For the text-containing cell, return its midpoint in [X, Y] coordinate format. 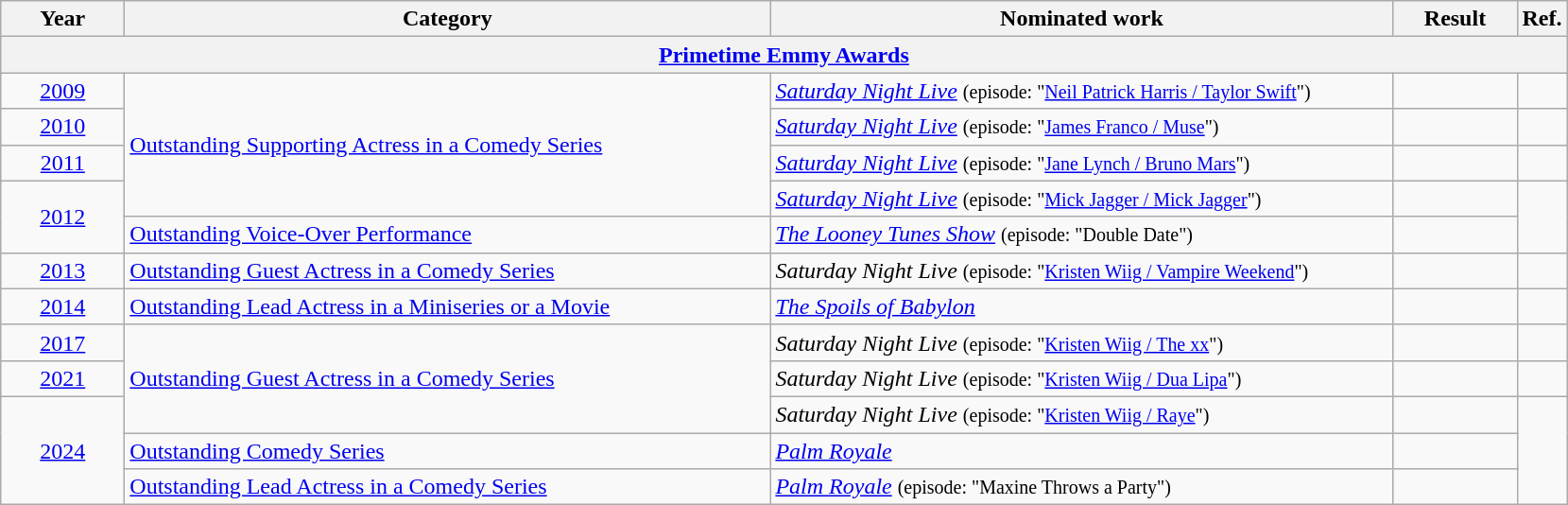
Outstanding Voice-Over Performance [448, 235]
2010 [62, 127]
Category [448, 19]
2011 [62, 163]
Saturday Night Live (episode: "Kristen Wiig / The xx") [1081, 342]
Outstanding Lead Actress in a Miniseries or a Movie [448, 306]
2013 [62, 270]
The Looney Tunes Show (episode: "Double Date") [1081, 235]
Primetime Emmy Awards [784, 55]
2017 [62, 342]
Outstanding Comedy Series [448, 451]
Ref. [1542, 19]
Nominated work [1081, 19]
Saturday Night Live (episode: "Mick Jagger / Mick Jagger") [1081, 199]
Palm Royale (episode: "Maxine Throws a Party") [1081, 487]
Saturday Night Live (episode: "Kristen Wiig / Raye") [1081, 414]
Year [62, 19]
Saturday Night Live (episode: "Jane Lynch / Bruno Mars") [1081, 163]
Saturday Night Live (episode: "Kristen Wiig / Vampire Weekend") [1081, 270]
2021 [62, 378]
Saturday Night Live (episode: "James Franco / Muse") [1081, 127]
Saturday Night Live (episode: "Neil Patrick Harris / Taylor Swift") [1081, 91]
Outstanding Lead Actress in a Comedy Series [448, 487]
Saturday Night Live (episode: "Kristen Wiig / Dua Lipa") [1081, 378]
Palm Royale [1081, 451]
2009 [62, 91]
Outstanding Supporting Actress in a Comedy Series [448, 145]
2014 [62, 306]
The Spoils of Babylon [1081, 306]
Result [1456, 19]
2012 [62, 217]
2024 [62, 450]
